Extract the [x, y] coordinate from the center of the cell holding the provided text.  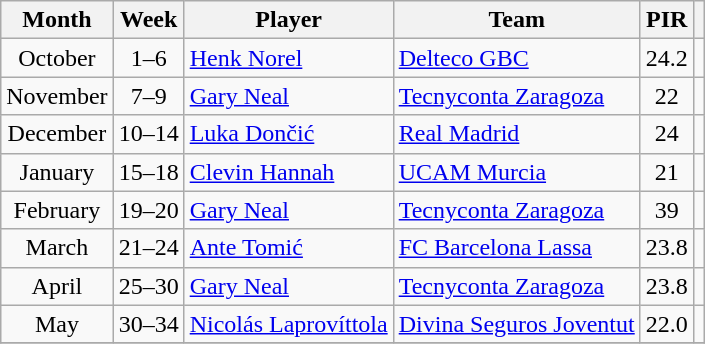
Delteco GBC [516, 58]
21–24 [148, 248]
22.0 [666, 324]
May [57, 324]
January [57, 172]
April [57, 286]
7–9 [148, 96]
24 [666, 134]
25–30 [148, 286]
Divina Seguros Joventut [516, 324]
November [57, 96]
Nicolás Laprovíttola [288, 324]
22 [666, 96]
21 [666, 172]
February [57, 210]
Week [148, 20]
1–6 [148, 58]
Ante Tomić [288, 248]
Real Madrid [516, 134]
March [57, 248]
39 [666, 210]
Clevin Hannah [288, 172]
15–18 [148, 172]
Luka Dončić [288, 134]
December [57, 134]
October [57, 58]
10–14 [148, 134]
30–34 [148, 324]
Player [288, 20]
FC Barcelona Lassa [516, 248]
Team [516, 20]
Henk Norel [288, 58]
24.2 [666, 58]
UCAM Murcia [516, 172]
19–20 [148, 210]
PIR [666, 20]
Month [57, 20]
